Capture the cell that displays the provided text and extract its (X, Y) central coordinate. 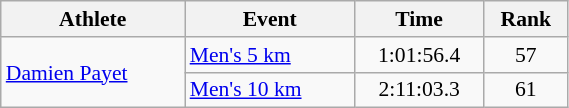
Men's 10 km (270, 90)
Time (420, 19)
61 (526, 90)
Damien Payet (93, 72)
Event (270, 19)
1:01:56.4 (420, 55)
2:11:03.3 (420, 90)
57 (526, 55)
Rank (526, 19)
Athlete (93, 19)
Men's 5 km (270, 55)
